Scan for the cell matching the given text and deliver its [x, y] coordinate at center. 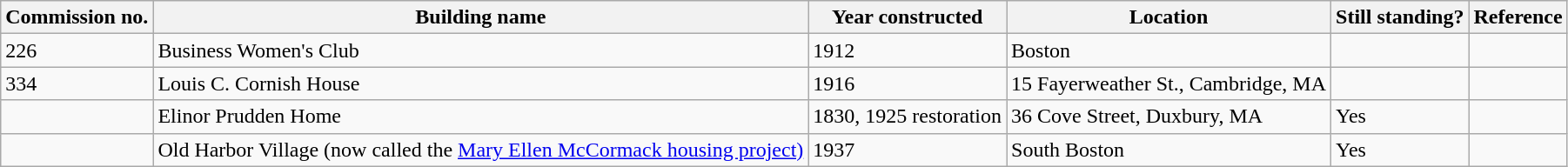
South Boston [1169, 150]
226 [77, 50]
Business Women's Club [480, 50]
Old Harbor Village (now called the Mary Ellen McCormack housing project) [480, 150]
Commission no. [77, 17]
Location [1169, 17]
Louis C. Cornish House [480, 83]
Boston [1169, 50]
1912 [908, 50]
Building name [480, 17]
334 [77, 83]
1830, 1925 restoration [908, 117]
1937 [908, 150]
36 Cove Street, Duxbury, MA [1169, 117]
15 Fayerweather St., Cambridge, MA [1169, 83]
Year constructed [908, 17]
Reference [1518, 17]
1916 [908, 83]
Elinor Prudden Home [480, 117]
Still standing? [1400, 17]
